Provide the [X, Y] coordinate of the cell's center where the given text is located.  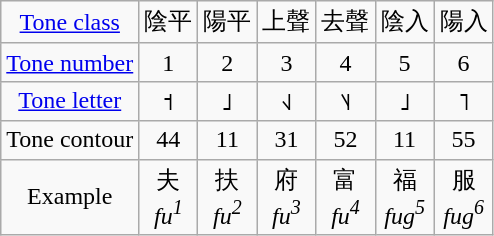
˥ [464, 101]
去聲 [346, 22]
陰入 [404, 22]
Tone class [70, 22]
陽平 [228, 22]
福fug5 [404, 197]
服fug6 [464, 197]
52 [346, 140]
上聲 [286, 22]
Example [70, 197]
Tone number [70, 62]
˧˩ [286, 101]
5 [404, 62]
55 [464, 140]
陽入 [464, 22]
府fu3 [286, 197]
Tone letter [70, 101]
˦ [168, 101]
陰平 [168, 22]
2 [228, 62]
4 [346, 62]
3 [286, 62]
Tone contour [70, 140]
扶fu2 [228, 197]
6 [464, 62]
1 [168, 62]
31 [286, 140]
夫fu1 [168, 197]
˥˨ [346, 101]
富fu4 [346, 197]
44 [168, 140]
